Return (x, y) of the center of cell containing provided text 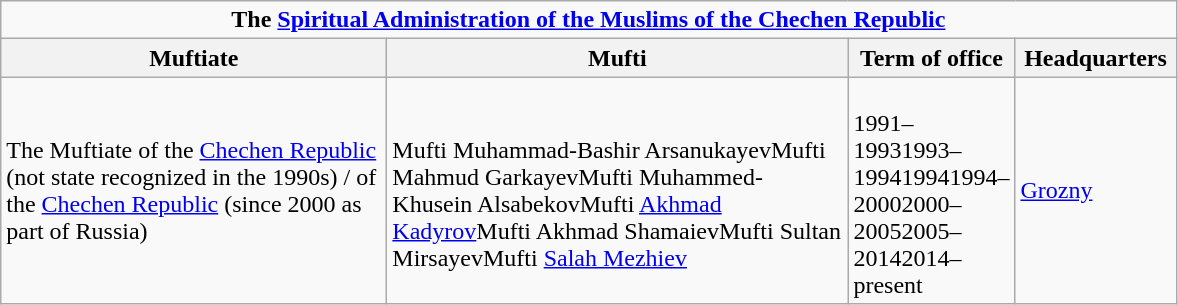
Headquarters (1096, 58)
1991–19931993–199419941994–20002000–20052005–20142014–present (932, 190)
Muftiate (194, 58)
The Spiritual Administration of the Muslims of the Chechen Republic (588, 20)
Mufti (618, 58)
Grozny (1096, 190)
The Muftiate of the Chechen Republic (not state recognized in the 1990s) / of the Chechen Republic (since 2000 as part of Russia) (194, 190)
Term of office (932, 58)
